Search for the cell housing the specified text and yield its [x, y] center coordinate. 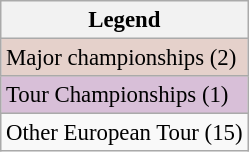
Major championships (2) [124, 58]
Tour Championships (1) [124, 95]
Legend [124, 20]
Other European Tour (15) [124, 133]
